Return (x, y) of the center of cell containing provided text 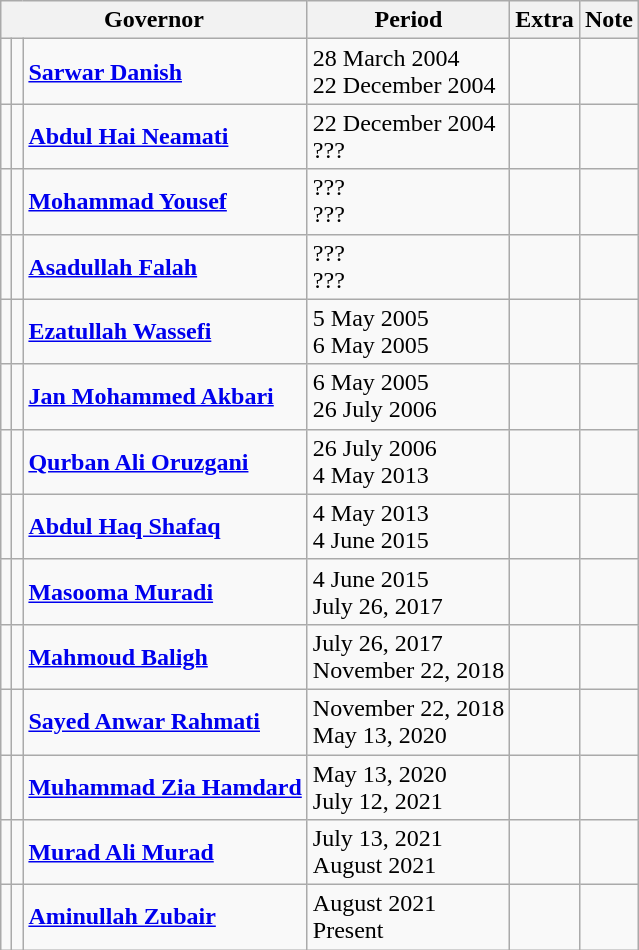
Note (608, 20)
Murad Ali Murad (165, 852)
Sayed Anwar Rahmati (165, 722)
Abdul Hai Neamati (165, 136)
4 June 2015July 26, 2017 (408, 592)
4 May 2013 4 June 2015 (408, 526)
November 22, 2018May 13, 2020 (408, 722)
22 December 2004 ??? (408, 136)
Asadullah Falah (165, 266)
Qurban Ali Oruzgani (165, 462)
Period (408, 20)
Mohammad Yousef (165, 202)
Aminullah Zubair (165, 918)
6 May 2005 26 July 2006 (408, 396)
28 March 2004 22 December 2004 (408, 72)
Muhammad Zia Hamdard (165, 786)
July 13, 2021August 2021 (408, 852)
26 July 2006 4 May 2013 (408, 462)
Governor (154, 20)
Mahmoud Baligh (165, 656)
August 2021Present (408, 918)
Ezatullah Wassefi (165, 332)
5 May 2005 6 May 2005 (408, 332)
Sarwar Danish (165, 72)
Jan Mohammed Akbari (165, 396)
July 26, 2017November 22, 2018 (408, 656)
Abdul Haq Shafaq (165, 526)
May 13, 2020July 12, 2021 (408, 786)
Extra (545, 20)
Masooma Muradi (165, 592)
